Scan for the cell matching the given text and deliver its [x, y] coordinate at center. 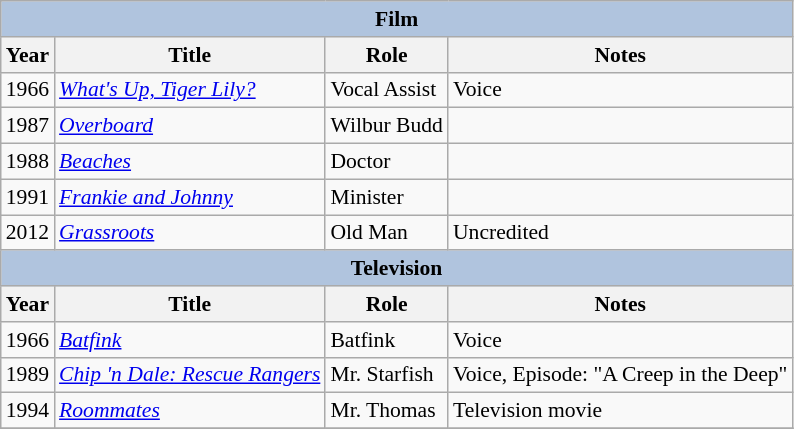
Frankie and Johnny [190, 197]
Wilbur Budd [386, 126]
Overboard [190, 126]
1988 [28, 162]
Voice, Episode: "A Creep in the Deep" [620, 375]
Television movie [620, 411]
Old Man [386, 233]
Beaches [190, 162]
Grassroots [190, 233]
Chip 'n Dale: Rescue Rangers [190, 375]
Mr. Thomas [386, 411]
Doctor [386, 162]
1991 [28, 197]
Uncredited [620, 233]
Roommates [190, 411]
Minister [386, 197]
Television [397, 269]
1994 [28, 411]
Vocal Assist [386, 90]
2012 [28, 233]
What's Up, Tiger Lily? [190, 90]
1989 [28, 375]
Film [397, 19]
Mr. Starfish [386, 375]
1987 [28, 126]
